Pinpoint the cell where the given text exists, returning its (X, Y) midpoint coordinate. 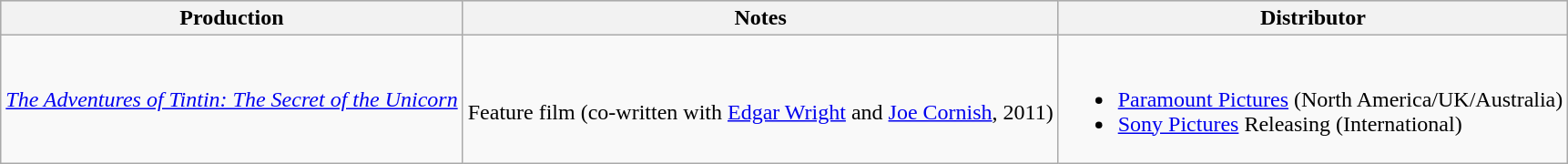
Distributor (1313, 18)
Notes (760, 18)
The Adventures of Tintin: The Secret of the Unicorn (231, 99)
Feature film (co-written with Edgar Wright and Joe Cornish, 2011) (760, 99)
Production (231, 18)
Paramount Pictures (North America/UK/Australia)Sony Pictures Releasing (International) (1313, 99)
